Find where the given text appears and provide that cell's center as (x, y) coordinate. 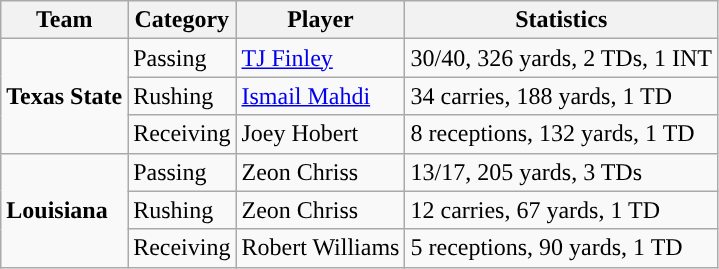
Louisiana (64, 210)
8 receptions, 132 yards, 1 TD (562, 134)
Statistics (562, 20)
30/40, 326 yards, 2 TDs, 1 INT (562, 58)
5 receptions, 90 yards, 1 TD (562, 248)
Player (320, 20)
12 carries, 67 yards, 1 TD (562, 210)
13/17, 205 yards, 3 TDs (562, 172)
Robert Williams (320, 248)
Joey Hobert (320, 134)
Category (182, 20)
34 carries, 188 yards, 1 TD (562, 96)
Ismail Mahdi (320, 96)
TJ Finley (320, 58)
Texas State (64, 96)
Team (64, 20)
